Pinpoint the cell where the given text exists, returning its (X, Y) midpoint coordinate. 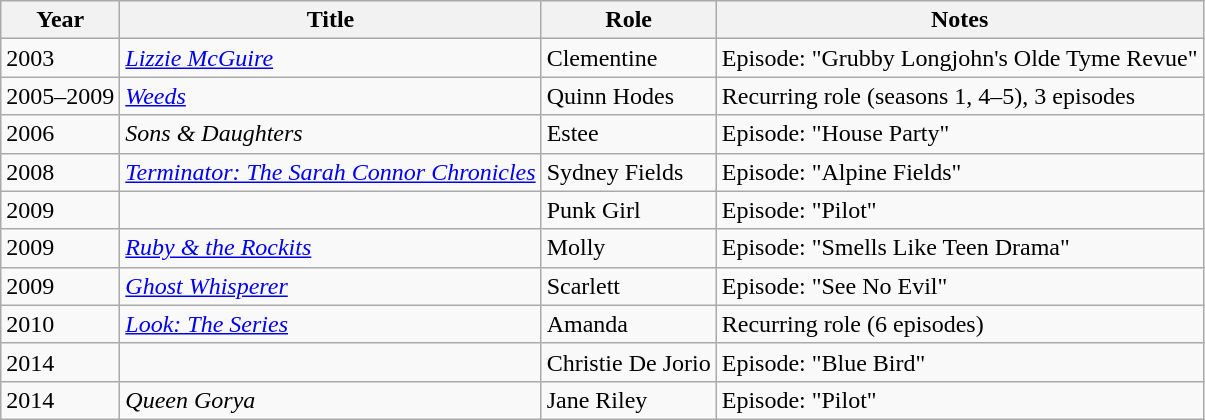
Sydney Fields (628, 172)
Lizzie McGuire (330, 58)
Weeds (330, 96)
Molly (628, 248)
2003 (60, 58)
Ruby & the Rockits (330, 248)
Amanda (628, 324)
Role (628, 20)
Estee (628, 134)
2010 (60, 324)
Episode: "House Party" (960, 134)
Sons & Daughters (330, 134)
Queen Gorya (330, 400)
Look: The Series (330, 324)
Episode: "Blue Bird" (960, 362)
Notes (960, 20)
Episode: "See No Evil" (960, 286)
2008 (60, 172)
Recurring role (seasons 1, 4–5), 3 episodes (960, 96)
2005–2009 (60, 96)
Year (60, 20)
Punk Girl (628, 210)
Christie De Jorio (628, 362)
Quinn Hodes (628, 96)
Title (330, 20)
Scarlett (628, 286)
Recurring role (6 episodes) (960, 324)
Terminator: The Sarah Connor Chronicles (330, 172)
Episode: "Grubby Longjohn's Olde Tyme Revue" (960, 58)
Ghost Whisperer (330, 286)
Episode: "Alpine Fields" (960, 172)
Clementine (628, 58)
Jane Riley (628, 400)
2006 (60, 134)
Episode: "Smells Like Teen Drama" (960, 248)
